Provide the [X, Y] coordinate of the cell's center where the given text is located.  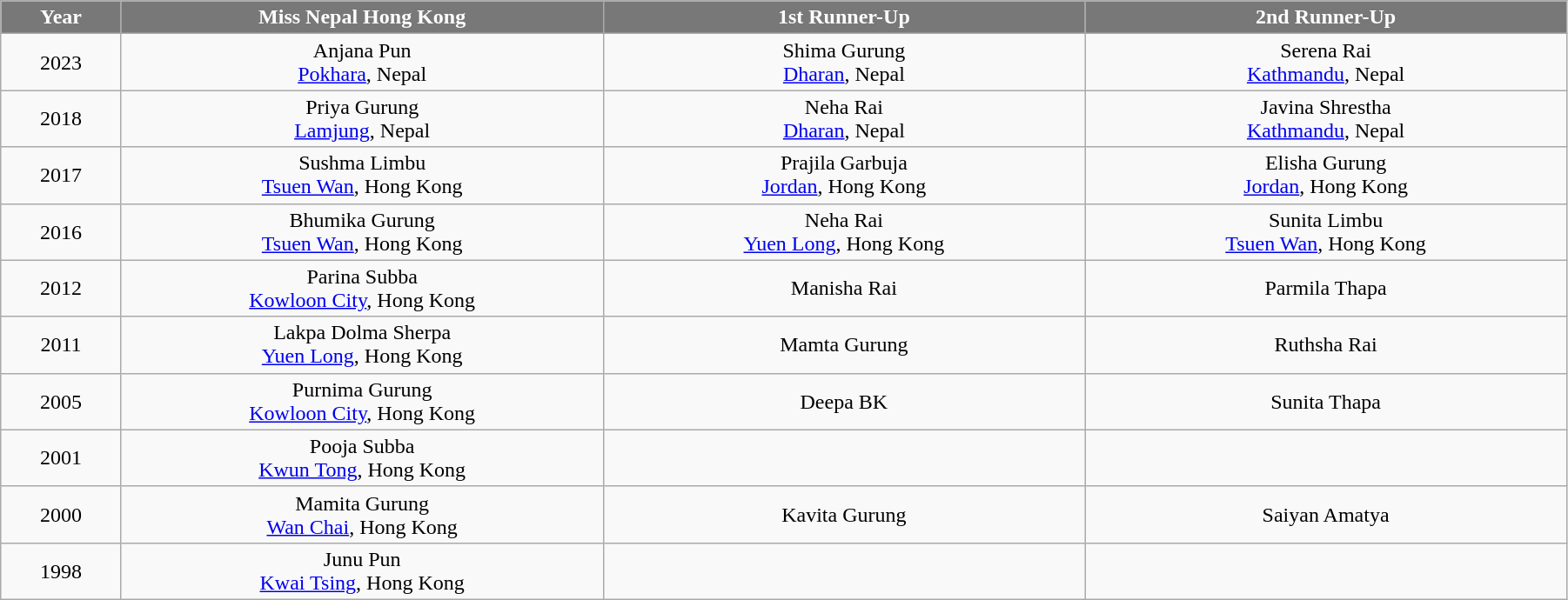
Sunita Limbu Tsuen Wan, Hong Kong [1326, 231]
2011 [61, 344]
Manisha Rai [844, 289]
2012 [61, 289]
2nd Runner-Up [1326, 17]
1998 [61, 570]
2001 [61, 457]
Ruthsha Rai [1326, 344]
Priya Gurung Lamjung, Nepal [362, 118]
2023 [61, 63]
Serena Rai Kathmandu, Nepal [1326, 63]
Parmila Thapa [1326, 289]
Purnima Gurung Kowloon City, Hong Kong [362, 402]
2005 [61, 402]
2017 [61, 176]
Javina Shrestha Kathmandu, Nepal [1326, 118]
Prajila Garbuja Jordan, Hong Kong [844, 176]
Sushma Limbu Tsuen Wan, Hong Kong [362, 176]
Elisha Gurung Jordan, Hong Kong [1326, 176]
Pooja Subba Kwun Tong, Hong Kong [362, 457]
Parina Subba Kowloon City, Hong Kong [362, 289]
Shima Gurung Dharan, Nepal [844, 63]
Sunita Thapa [1326, 402]
2016 [61, 231]
Mamta Gurung [844, 344]
Neha Rai Dharan, Nepal [844, 118]
1st Runner-Up [844, 17]
Junu Pun Kwai Tsing, Hong Kong [362, 570]
Saiyan Amatya [1326, 515]
Miss Nepal Hong Kong [362, 17]
Kavita Gurung [844, 515]
Bhumika Gurung Tsuen Wan, Hong Kong [362, 231]
Lakpa Dolma Sherpa Yuen Long, Hong Kong [362, 344]
Mamita Gurung Wan Chai, Hong Kong [362, 515]
2018 [61, 118]
Anjana Pun Pokhara, Nepal [362, 63]
Neha Rai Yuen Long, Hong Kong [844, 231]
Year [61, 17]
2000 [61, 515]
Deepa BK [844, 402]
